Detect which cell encompasses the target text, then output its [X, Y] center coordinate. 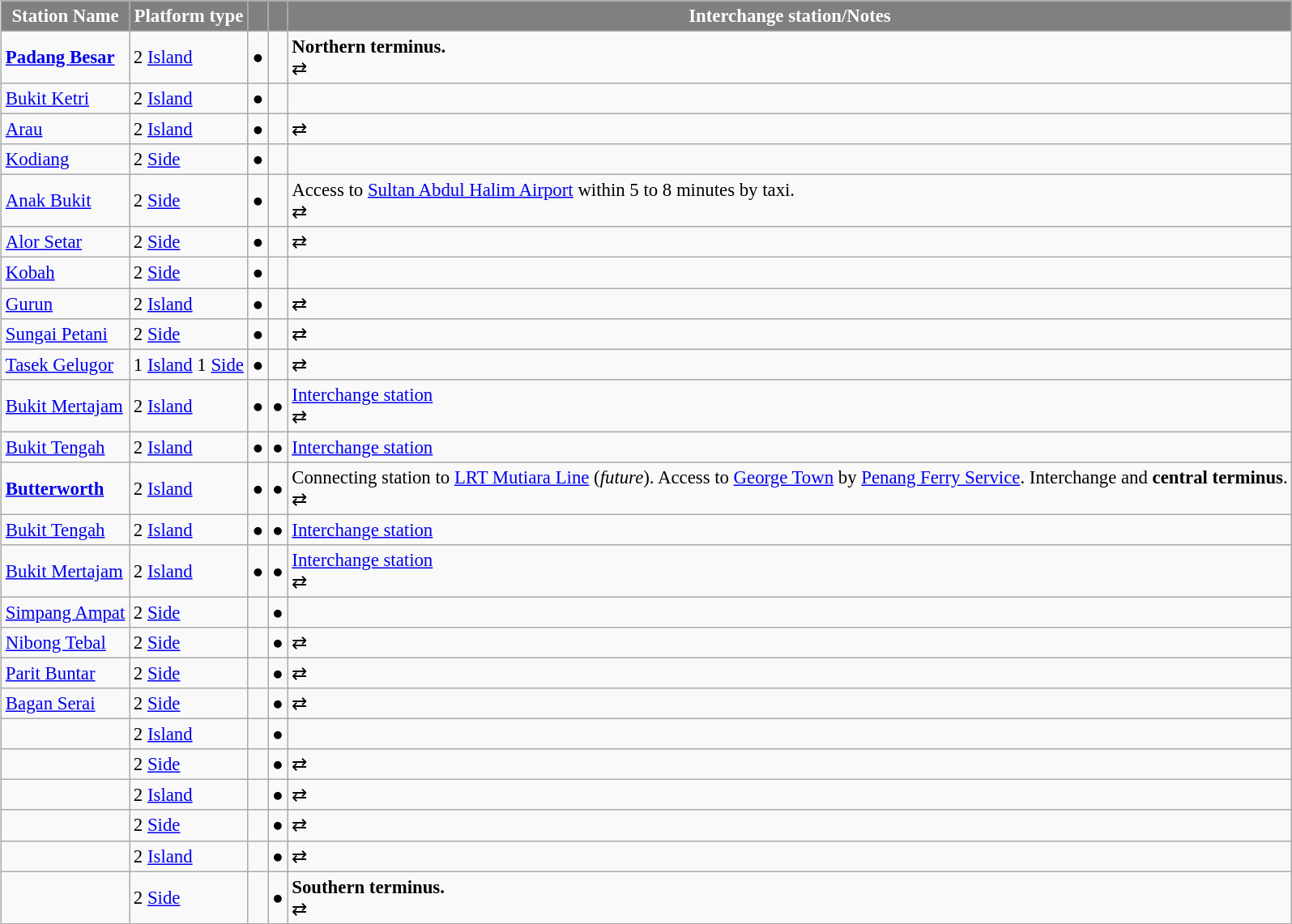
Anak Bukit [66, 201]
Butterworth [66, 489]
Platform type [190, 16]
Parit Buntar [66, 674]
Padang Besar [66, 58]
1 Island 1 Side [190, 364]
Simpang Ampat [66, 612]
Connecting station to LRT Mutiara Line (future). Access to George Town by Penang Ferry Service. Interchange and central terminus.⇄ [790, 489]
Northern terminus.⇄ [790, 58]
Sungai Petani [66, 334]
Tasek Gelugor [66, 364]
Nibong Tebal [66, 643]
Southern terminus.⇄ [790, 897]
Interchange station/Notes [790, 16]
Bukit Ketri [66, 99]
Station Name [66, 16]
Kobah [66, 273]
Gurun [66, 304]
Alor Setar [66, 242]
Kodiang [66, 160]
Arau [66, 130]
Bagan Serai [66, 704]
Access to Sultan Abdul Halim Airport within 5 to 8 minutes by taxi.⇄ [790, 201]
